Scan for the cell matching the given text and deliver its [x, y] coordinate at center. 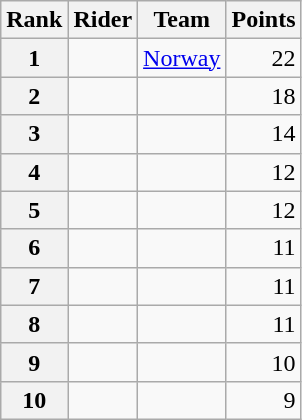
3 [34, 134]
7 [34, 286]
22 [264, 58]
Team [182, 20]
2 [34, 96]
Rank [34, 20]
Rider [103, 20]
1 [34, 58]
8 [34, 324]
Points [264, 20]
Norway [182, 58]
18 [264, 96]
4 [34, 172]
14 [264, 134]
6 [34, 248]
5 [34, 210]
